Capture the cell that displays the provided text and extract its [X, Y] central coordinate. 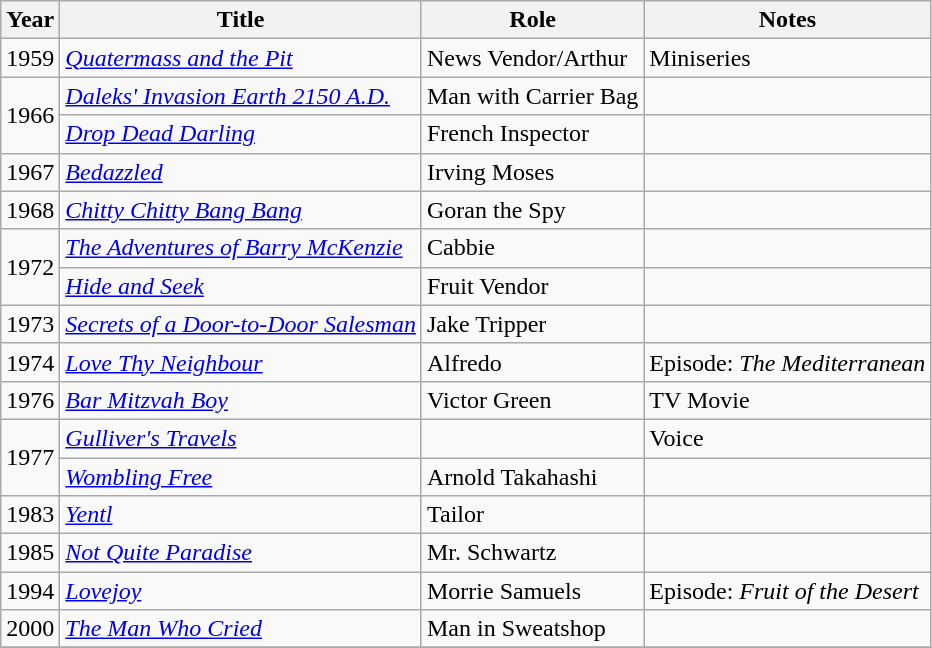
1959 [30, 58]
Irving Moses [532, 172]
1967 [30, 172]
Gulliver's Travels [241, 438]
Morrie Samuels [532, 591]
Daleks' Invasion Earth 2150 A.D. [241, 96]
Drop Dead Darling [241, 134]
Victor Green [532, 400]
Voice [788, 438]
1974 [30, 362]
1983 [30, 515]
2000 [30, 629]
Alfredo [532, 362]
Not Quite Paradise [241, 553]
The Adventures of Barry McKenzie [241, 248]
Lovejoy [241, 591]
Hide and Seek [241, 286]
Yentl [241, 515]
Miniseries [788, 58]
Role [532, 20]
Title [241, 20]
Goran the Spy [532, 210]
Arnold Takahashi [532, 477]
1973 [30, 324]
1994 [30, 591]
Bedazzled [241, 172]
1972 [30, 267]
1968 [30, 210]
Fruit Vendor [532, 286]
Man with Carrier Bag [532, 96]
Episode: The Mediterranean [788, 362]
News Vendor/Arthur [532, 58]
Jake Tripper [532, 324]
The Man Who Cried [241, 629]
Secrets of a Door-to-Door Salesman [241, 324]
Love Thy Neighbour [241, 362]
Bar Mitzvah Boy [241, 400]
Tailor [532, 515]
1985 [30, 553]
Man in Sweatshop [532, 629]
1976 [30, 400]
Cabbie [532, 248]
Notes [788, 20]
Chitty Chitty Bang Bang [241, 210]
French Inspector [532, 134]
Year [30, 20]
1966 [30, 115]
Episode: Fruit of the Desert [788, 591]
Mr. Schwartz [532, 553]
Quatermass and the Pit [241, 58]
TV Movie [788, 400]
1977 [30, 457]
Wombling Free [241, 477]
